From the cell containing the given text, extract its center point as [x, y] coordinate. 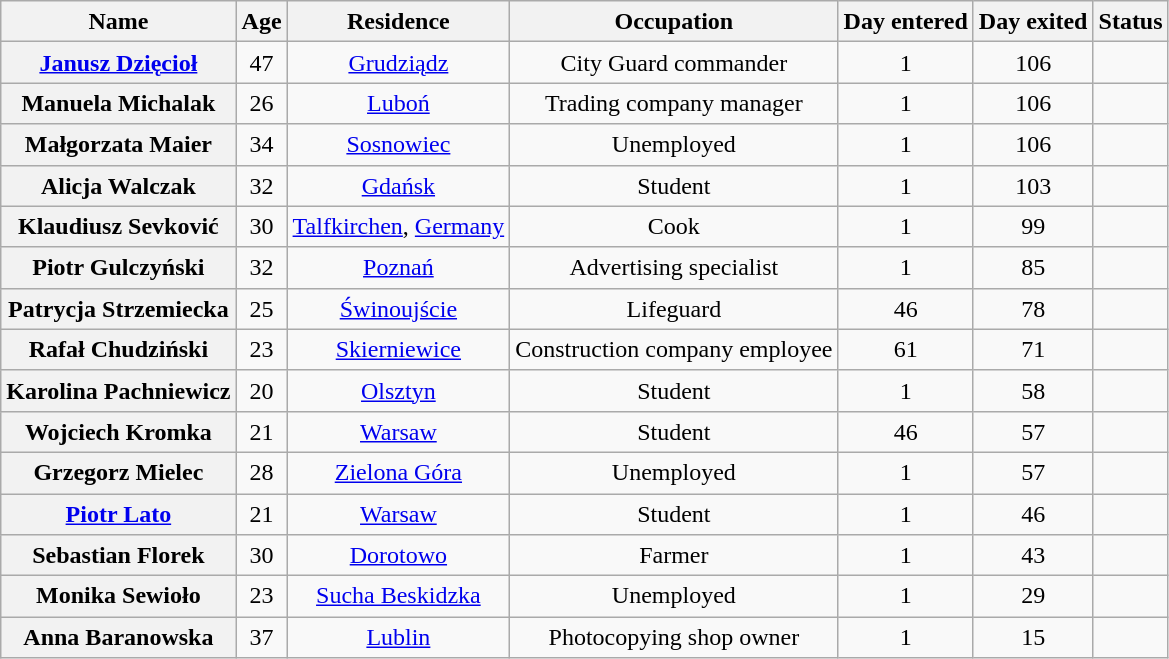
34 [262, 144]
Photocopying shop owner [674, 638]
Day exited [1033, 22]
Grudziądz [398, 62]
Świnoujście [398, 308]
Dorotowo [398, 556]
Day entered [906, 22]
Status [1130, 22]
99 [1033, 226]
Rafał Chudziński [118, 350]
Trading company manager [674, 104]
Alicja Walczak [118, 186]
29 [1033, 596]
Poznań [398, 268]
Karolina Pachniewicz [118, 390]
85 [1033, 268]
Klaudiusz Sevković [118, 226]
Advertising specialist [674, 268]
Patrycja Strzemiecka [118, 308]
Gdańsk [398, 186]
Farmer [674, 556]
Skierniewice [398, 350]
Anna Baranowska [118, 638]
28 [262, 472]
Luboń [398, 104]
Construction company employee [674, 350]
Monika Sewioło [118, 596]
25 [262, 308]
Piotr Lato [118, 514]
Olsztyn [398, 390]
Cook [674, 226]
43 [1033, 556]
Grzegorz Mielec [118, 472]
78 [1033, 308]
Wojciech Kromka [118, 432]
Sucha Beskidzka [398, 596]
Lublin [398, 638]
Piotr Gulczyński [118, 268]
26 [262, 104]
Zielona Góra [398, 472]
Lifeguard [674, 308]
47 [262, 62]
City Guard commander [674, 62]
58 [1033, 390]
71 [1033, 350]
Occupation [674, 22]
Sebastian Florek [118, 556]
103 [1033, 186]
Talfkirchen, Germany [398, 226]
61 [906, 350]
Age [262, 22]
Janusz Dzięcioł [118, 62]
Residence [398, 22]
Sosnowiec [398, 144]
Manuela Michalak [118, 104]
Małgorzata Maier [118, 144]
Name [118, 22]
20 [262, 390]
37 [262, 638]
15 [1033, 638]
